Find where the given text appears and provide that cell's center as (x, y) coordinate. 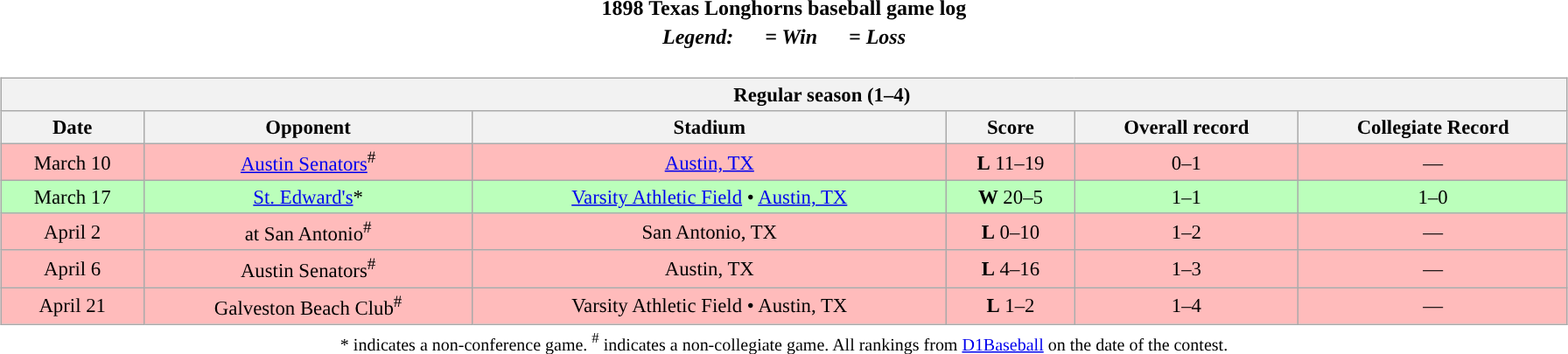
Date (73, 128)
L 0–10 (1011, 232)
Overall record (1186, 128)
at San Antonio# (308, 232)
1–2 (1186, 232)
0–1 (1186, 162)
1–1 (1186, 198)
Regular season (1–4) (784, 94)
W 20–5 (1011, 198)
L 1–2 (1011, 306)
March 17 (73, 198)
Opponent (308, 128)
L 11–19 (1011, 162)
1–3 (1186, 268)
L 4–16 (1011, 268)
April 2 (73, 232)
Galveston Beach Club# (308, 306)
April 6 (73, 268)
St. Edward's* (308, 198)
San Antonio, TX (710, 232)
1–4 (1186, 306)
Score (1011, 128)
April 21 (73, 306)
March 10 (73, 162)
1–0 (1433, 198)
Collegiate Record (1433, 128)
Stadium (710, 128)
